Locate the cell with the specified text and output its [x, y] center coordinate. 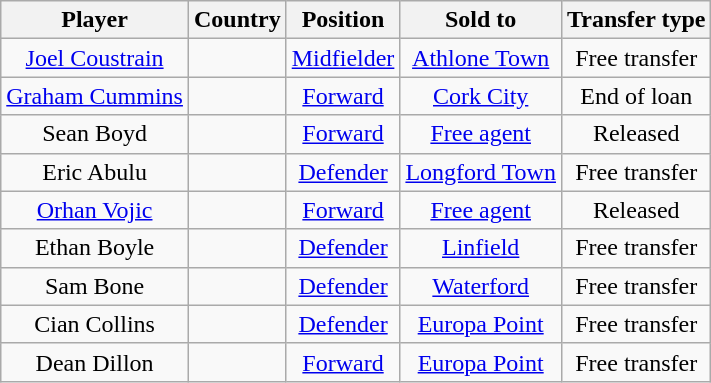
Midfielder [343, 58]
Waterford [481, 286]
Linfield [481, 248]
Cork City [481, 96]
Eric Abulu [95, 172]
Athlone Town [481, 58]
Sam Bone [95, 286]
Joel Coustrain [95, 58]
End of loan [636, 96]
Longford Town [481, 172]
Graham Cummins [95, 96]
Ethan Boyle [95, 248]
Transfer type [636, 20]
Country [237, 20]
Sean Boyd [95, 134]
Cian Collins [95, 324]
Dean Dillon [95, 362]
Orhan Vojic [95, 210]
Sold to [481, 20]
Player [95, 20]
Position [343, 20]
